Find where the given text appears and provide that cell's center as (X, Y) coordinate. 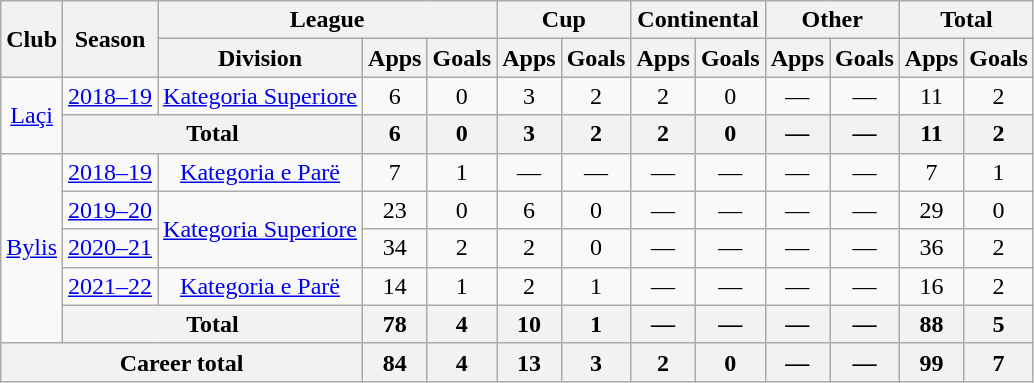
League (328, 20)
78 (395, 324)
2020–21 (110, 248)
Bylis (32, 248)
Cup (564, 20)
10 (529, 324)
Other (832, 20)
Laçi (32, 115)
88 (931, 324)
Season (110, 39)
23 (395, 210)
14 (395, 286)
2021–22 (110, 286)
Career total (182, 362)
2019–20 (110, 210)
29 (931, 210)
34 (395, 248)
Club (32, 39)
84 (395, 362)
Continental (698, 20)
13 (529, 362)
Division (260, 58)
99 (931, 362)
36 (931, 248)
5 (999, 324)
16 (931, 286)
